Pinpoint the cell where the given text exists, returning its [x, y] midpoint coordinate. 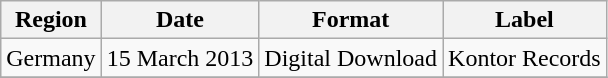
Format [351, 20]
Label [525, 20]
Digital Download [351, 58]
Germany [51, 58]
Kontor Records [525, 58]
15 March 2013 [180, 58]
Date [180, 20]
Region [51, 20]
